Identify which cell holds the provided text, then report its (X, Y) central coordinate. 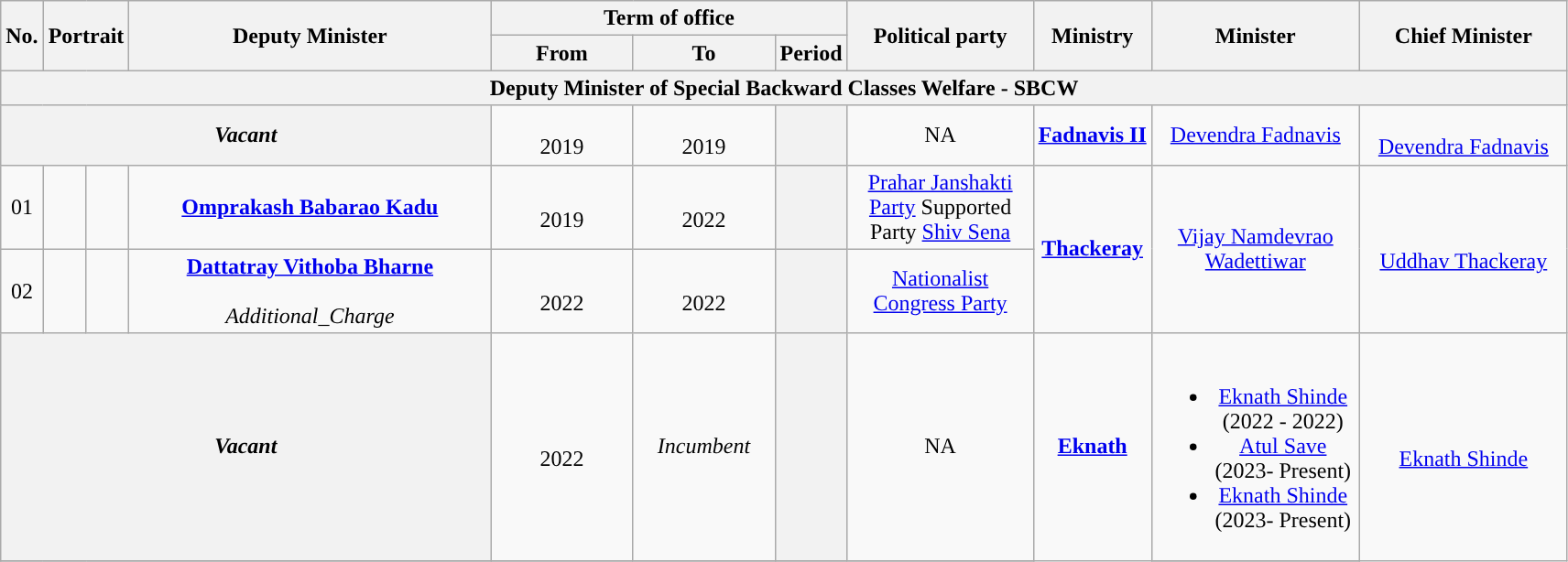
Portrait (86, 36)
Thackeray (1092, 249)
Eknath Shinde(2022 - 2022)Atul Save (2023- Present)Eknath Shinde (2023- Present) (1255, 447)
Deputy Minister of Special Backward Classes Welfare - SBCW (784, 88)
Fadnavis II (1092, 135)
Nationalist Congress Party (940, 291)
Term of office (669, 18)
Prahar Janshakti Party Supported Party Shiv Sena (940, 207)
Eknath (1092, 447)
Vijay Namdevrao Wadettiwar (1255, 249)
Dattatray Vithoba Bharne Additional_Charge (310, 291)
Minister (1255, 36)
Period (811, 53)
To (703, 53)
No. (22, 36)
01 (22, 207)
Eknath Shinde (1464, 447)
Chief Minister (1464, 36)
Incumbent (703, 447)
Uddhav Thackeray (1464, 249)
Political party (940, 36)
Ministry (1092, 36)
Omprakash Babarao Kadu (310, 207)
From (562, 53)
02 (22, 291)
Deputy Minister (310, 36)
